For the text-containing cell, return its midpoint in [x, y] coordinate format. 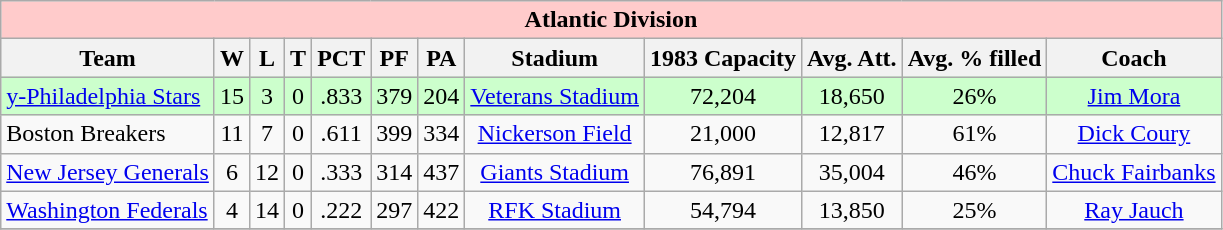
76,891 [722, 172]
25% [974, 210]
.222 [342, 210]
PF [394, 58]
11 [232, 134]
12,817 [852, 134]
PA [442, 58]
Giants Stadium [555, 172]
3 [266, 96]
61% [974, 134]
L [266, 58]
437 [442, 172]
.611 [342, 134]
399 [394, 134]
Nickerson Field [555, 134]
72,204 [722, 96]
T [298, 58]
26% [974, 96]
379 [394, 96]
18,650 [852, 96]
Ray Jauch [1134, 210]
Avg. % filled [974, 58]
6 [232, 172]
Boston Breakers [108, 134]
15 [232, 96]
W [232, 58]
Avg. Att. [852, 58]
Team [108, 58]
4 [232, 210]
13,850 [852, 210]
Coach [1134, 58]
54,794 [722, 210]
204 [442, 96]
422 [442, 210]
Atlantic Division [611, 20]
RFK Stadium [555, 210]
Chuck Fairbanks [1134, 172]
Washington Federals [108, 210]
Stadium [555, 58]
314 [394, 172]
Jim Mora [1134, 96]
21,000 [722, 134]
46% [974, 172]
.833 [342, 96]
New Jersey Generals [108, 172]
12 [266, 172]
1983 Capacity [722, 58]
y-Philadelphia Stars [108, 96]
Dick Coury [1134, 134]
14 [266, 210]
Veterans Stadium [555, 96]
7 [266, 134]
.333 [342, 172]
PCT [342, 58]
35,004 [852, 172]
334 [442, 134]
297 [394, 210]
